For the text-containing cell, return its midpoint in [x, y] coordinate format. 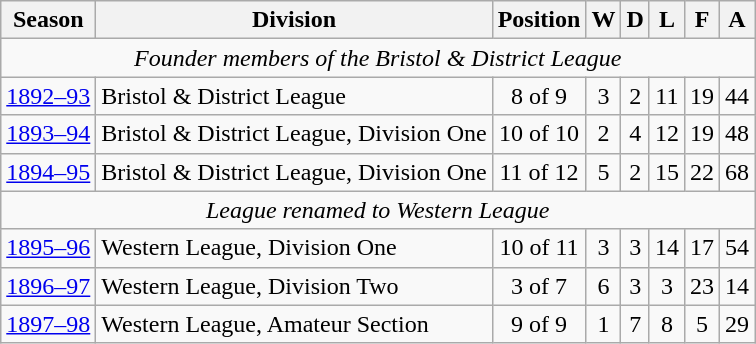
17 [702, 248]
Founder members of the Bristol & District League [378, 58]
9 of 9 [539, 324]
11 of 12 [539, 172]
8 [666, 324]
1893–94 [48, 134]
D [635, 20]
48 [738, 134]
League renamed to Western League [378, 210]
3 of 7 [539, 286]
1895–96 [48, 248]
L [666, 20]
Western League, Amateur Section [294, 324]
7 [635, 324]
8 of 9 [539, 96]
10 of 10 [539, 134]
11 [666, 96]
12 [666, 134]
1896–97 [48, 286]
68 [738, 172]
10 of 11 [539, 248]
A [738, 20]
29 [738, 324]
22 [702, 172]
1897–98 [48, 324]
Bristol & District League [294, 96]
6 [604, 286]
1 [604, 324]
F [702, 20]
44 [738, 96]
Season [48, 20]
4 [635, 134]
Western League, Division Two [294, 286]
1894–95 [48, 172]
Western League, Division One [294, 248]
23 [702, 286]
Division [294, 20]
15 [666, 172]
1892–93 [48, 96]
Position [539, 20]
54 [738, 248]
W [604, 20]
